Provide the [x, y] coordinate of the cell's center where the given text is located.  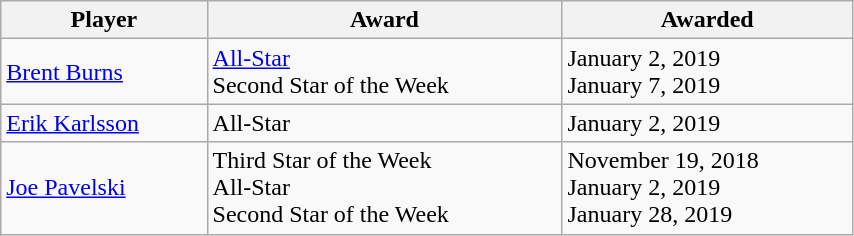
January 2, 2019January 7, 2019 [707, 72]
Third Star of the WeekAll-StarSecond Star of the Week [384, 188]
Joe Pavelski [104, 188]
January 2, 2019 [707, 123]
All-StarSecond Star of the Week [384, 72]
Brent Burns [104, 72]
November 19, 2018January 2, 2019January 28, 2019 [707, 188]
Awarded [707, 20]
All-Star [384, 123]
Player [104, 20]
Award [384, 20]
Erik Karlsson [104, 123]
